Determine the [x, y] coordinate at the center of the cell enclosing the given text.  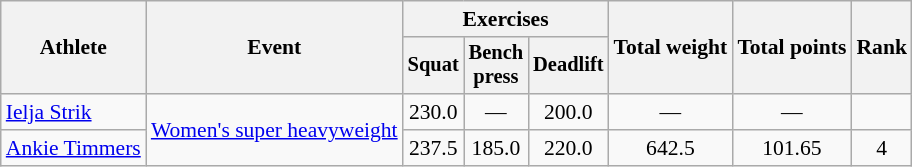
237.5 [434, 148]
Benchpress [496, 66]
Event [274, 48]
Total points [792, 48]
4 [882, 148]
Ankie Timmers [74, 148]
Women's super heavyweight [274, 130]
101.65 [792, 148]
220.0 [568, 148]
Ielja Strik [74, 112]
185.0 [496, 148]
Total weight [670, 48]
Rank [882, 48]
200.0 [568, 112]
Deadlift [568, 66]
Exercises [506, 19]
642.5 [670, 148]
Athlete [74, 48]
Squat [434, 66]
230.0 [434, 112]
